Determine the [X, Y] coordinate at the center of the cell enclosing the given text.  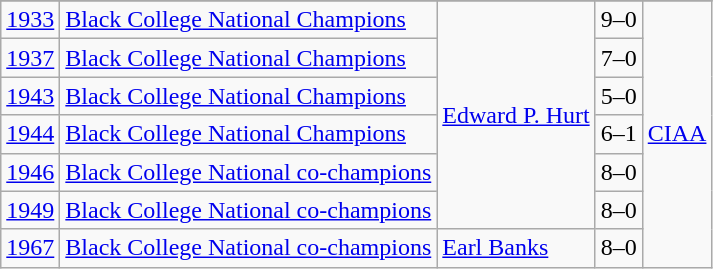
1946 [30, 172]
6–1 [618, 134]
CIAA [677, 134]
7–0 [618, 58]
1967 [30, 248]
1943 [30, 96]
Earl Banks [516, 248]
5–0 [618, 96]
9–0 [618, 20]
1937 [30, 58]
1933 [30, 20]
Edward P. Hurt [516, 115]
1949 [30, 210]
1944 [30, 134]
